Extract the (X, Y) coordinate from the center of the cell holding the provided text.  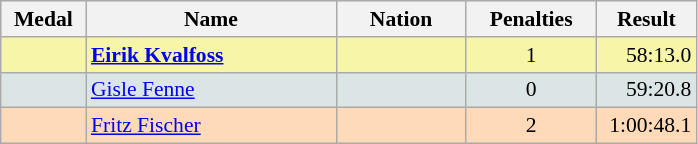
Nation (401, 19)
Name (211, 19)
Medal (44, 19)
2 (531, 126)
1:00:48.1 (646, 126)
Gisle Fenne (211, 90)
58:13.0 (646, 55)
0 (531, 90)
Penalties (531, 19)
Fritz Fischer (211, 126)
Result (646, 19)
59:20.8 (646, 90)
1 (531, 55)
Eirik Kvalfoss (211, 55)
